Identify which cell holds the provided text, then report its (X, Y) central coordinate. 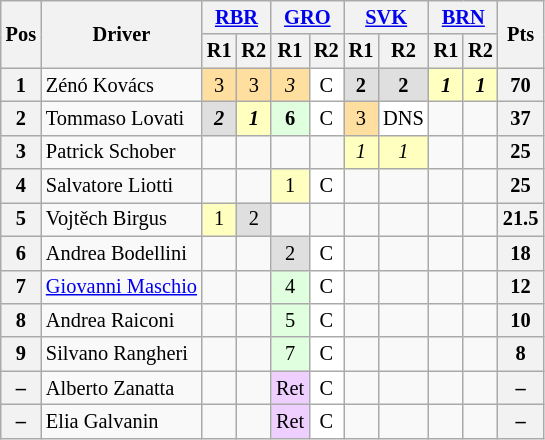
Pos (21, 34)
70 (520, 85)
SVK (386, 17)
Tommaso Lovati (122, 118)
Pts (520, 34)
DNS (403, 118)
Driver (122, 34)
Andrea Raiconi (122, 320)
18 (520, 253)
21.5 (520, 219)
Alberto Zanatta (122, 388)
Vojtěch Birgus (122, 219)
Andrea Bodellini (122, 253)
Giovanni Maschio (122, 287)
Elia Galvanin (122, 421)
37 (520, 118)
Salvatore Liotti (122, 186)
GRO (308, 17)
Silvano Rangheri (122, 354)
10 (520, 320)
Zénó Kovács (122, 85)
RBR (236, 17)
12 (520, 287)
Patrick Schober (122, 152)
9 (21, 354)
BRN (464, 17)
